Return (X, Y) of the center of cell containing provided text 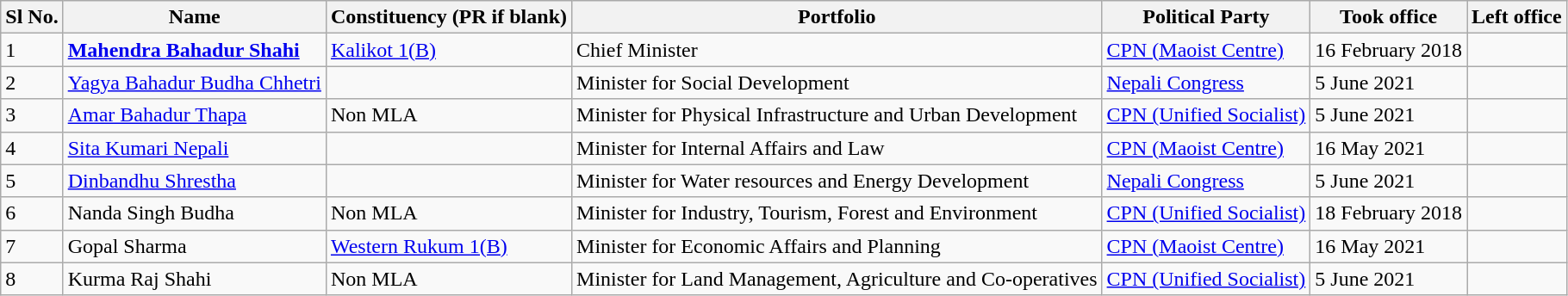
5 (32, 181)
Dinbandhu Shrestha (195, 181)
Portfolio (837, 17)
Minister for Internal Affairs and Law (837, 148)
4 (32, 148)
Mahendra Bahadur Shahi (195, 50)
Kalikot 1(B) (448, 50)
3 (32, 115)
1 (32, 50)
Gopal Sharma (195, 246)
Amar Bahadur Thapa (195, 115)
7 (32, 246)
Western Rukum 1(B) (448, 246)
16 February 2018 (1389, 50)
6 (32, 213)
Minister for Industry, Tourism, Forest and Environment (837, 213)
Name (195, 17)
2 (32, 83)
Minister for Economic Affairs and Planning (837, 246)
Took office (1389, 17)
Yagya Bahadur Budha Chhetri (195, 83)
Constituency (PR if blank) (448, 17)
Kurma Raj Shahi (195, 279)
Sl No. (32, 17)
Chief Minister (837, 50)
Sita Kumari Nepali (195, 148)
8 (32, 279)
Left office (1516, 17)
Minister for Physical Infrastructure and Urban Development (837, 115)
Minister for Water resources and Energy Development (837, 181)
Nanda Singh Budha (195, 213)
18 February 2018 (1389, 213)
Political Party (1206, 17)
Minister for Social Development (837, 83)
Minister for Land Management, Agriculture and Co-operatives (837, 279)
